Provide the (X, Y) coordinate of the cell's center where the given text is located.  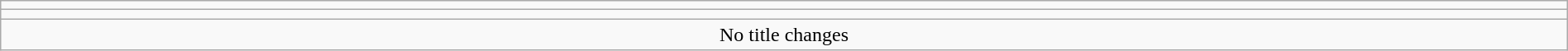
No title changes (784, 35)
